From the cell containing the given text, extract its center point as [X, Y] coordinate. 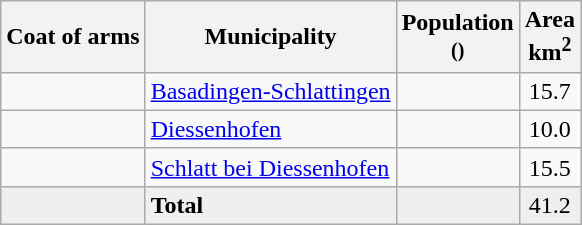
Diessenhofen [270, 129]
15.7 [550, 91]
Area km2 [550, 37]
10.0 [550, 129]
Population() [458, 37]
Basadingen-Schlattingen [270, 91]
Schlatt bei Diessenhofen [270, 167]
Total [270, 205]
15.5 [550, 167]
Coat of arms [73, 37]
Municipality [270, 37]
41.2 [550, 205]
